Find where the given text appears and provide that cell's center as (X, Y) coordinate. 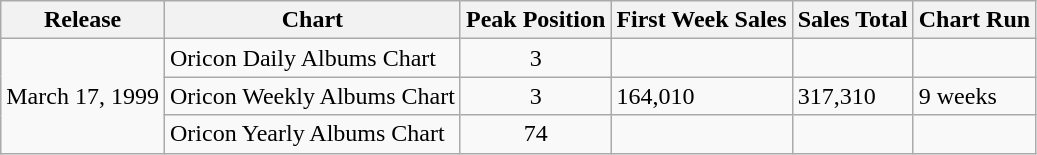
Sales Total (852, 20)
First Week Sales (702, 20)
Chart Run (974, 20)
317,310 (852, 96)
Chart (312, 20)
9 weeks (974, 96)
Oricon Daily Albums Chart (312, 58)
Release (83, 20)
Oricon Yearly Albums Chart (312, 134)
164,010 (702, 96)
March 17, 1999 (83, 96)
Peak Position (535, 20)
Oricon Weekly Albums Chart (312, 96)
74 (535, 134)
